Find where the given text appears and provide that cell's center as [x, y] coordinate. 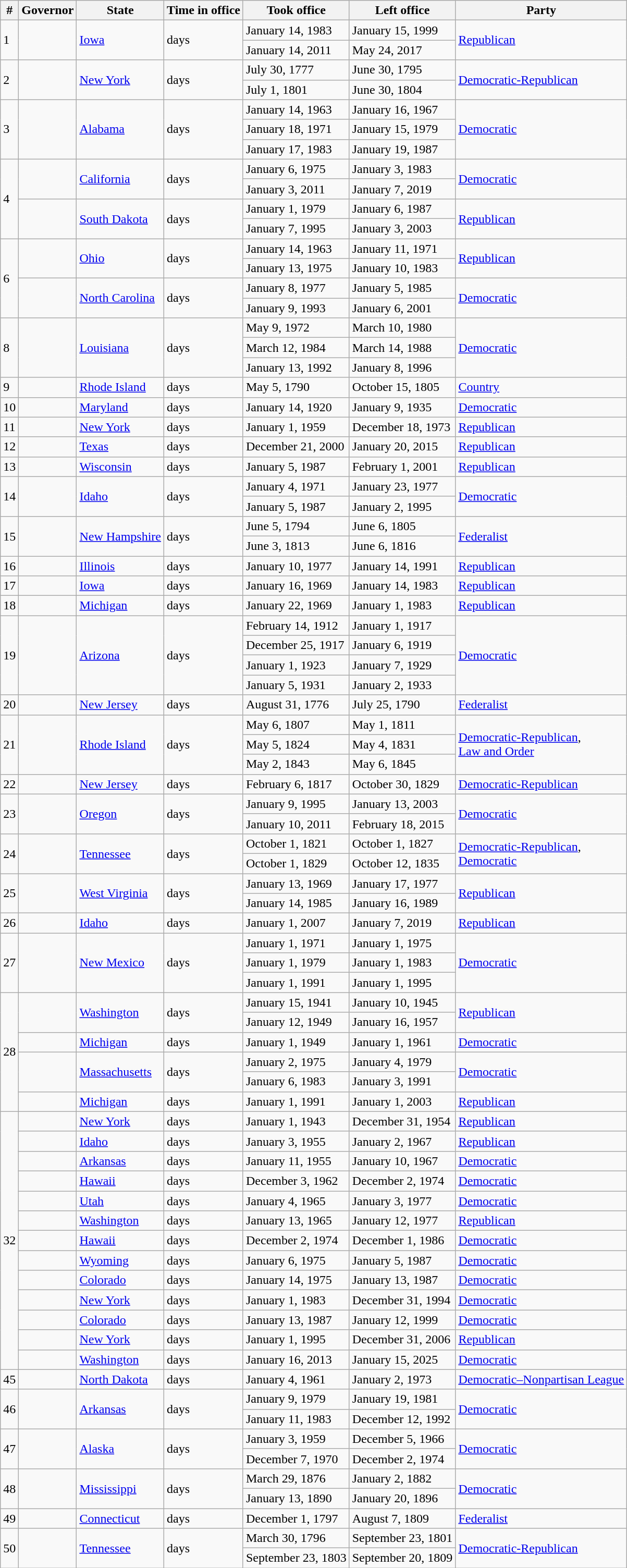
December 31, 2006 [402, 1340]
January 2, 1967 [402, 1141]
January 15, 1941 [296, 1002]
January 16, 1969 [296, 586]
14 [9, 496]
January 2, 1933 [402, 685]
January 9, 1935 [402, 407]
June 3, 1813 [296, 546]
January 16, 1967 [402, 109]
Alabama [120, 129]
January 1, 2007 [296, 923]
January 10, 1945 [402, 1002]
January 11, 1955 [296, 1161]
January 5, 1931 [296, 685]
June 5, 1794 [296, 526]
Left office [402, 10]
19 [9, 655]
January 13, 1975 [296, 268]
January 9, 1995 [296, 804]
September 23, 1803 [296, 1558]
March 10, 1980 [402, 328]
21 [9, 744]
January 7, 1929 [402, 665]
March 12, 1984 [296, 348]
11 [9, 427]
July 1, 1801 [296, 90]
July 30, 1777 [296, 70]
May 5, 1790 [296, 387]
23 [9, 814]
45 [9, 1379]
Ohio [120, 259]
January 14, 2011 [296, 50]
Maryland [120, 407]
January 18, 1971 [296, 129]
January 4, 1979 [402, 1062]
January 17, 1977 [402, 884]
June 30, 1795 [402, 70]
# [9, 10]
January 10, 1977 [296, 566]
16 [9, 566]
October 1, 1829 [296, 863]
February 18, 2015 [402, 824]
January 15, 1999 [402, 30]
January 10, 2011 [296, 824]
January 8, 1996 [402, 367]
September 20, 1809 [402, 1558]
32 [9, 1241]
Massachusetts [120, 1072]
15 [9, 536]
4 [9, 199]
January 10, 1967 [402, 1161]
Illinois [120, 566]
Wyoming [120, 1260]
State [120, 10]
North Carolina [120, 298]
May 6, 1845 [402, 764]
January 1, 1923 [296, 665]
January 16, 1989 [402, 903]
May 6, 1807 [296, 725]
January 6, 1919 [402, 645]
Took office [296, 10]
January 9, 1993 [296, 308]
17 [9, 586]
January 14, 1985 [296, 903]
Connecticut [120, 1518]
10 [9, 407]
25 [9, 893]
Alaska [120, 1449]
January 14, 1975 [296, 1280]
6 [9, 278]
Party [541, 10]
January 13, 2003 [402, 804]
13 [9, 467]
Louisiana [120, 348]
Wisconsin [120, 467]
May 4, 1831 [402, 744]
Democratic-Republican,Law and Order [541, 744]
January 11, 1983 [296, 1419]
January 15, 1979 [402, 129]
July 25, 1790 [402, 705]
January 1, 1959 [296, 427]
October 1, 1827 [402, 843]
8 [9, 348]
2 [9, 80]
December 21, 2000 [296, 447]
24 [9, 853]
January 16, 1957 [402, 1022]
Arizona [120, 655]
Texas [120, 447]
50 [9, 1548]
January 2, 1995 [402, 506]
28 [9, 1052]
January 1, 1917 [402, 626]
January 1, 1975 [402, 943]
Utah [120, 1200]
December 25, 1917 [296, 645]
December 3, 1962 [296, 1181]
South Dakota [120, 218]
January 6, 1987 [402, 209]
October 15, 1805 [402, 387]
January 8, 1977 [296, 288]
9 [9, 387]
46 [9, 1409]
March 29, 1876 [296, 1478]
December 31, 1954 [402, 1121]
December 18, 1973 [402, 427]
New Hampshire [120, 536]
August 7, 1809 [402, 1518]
Democratic-Republican,Democratic [541, 853]
North Dakota [120, 1379]
January 3, 1977 [402, 1200]
May 5, 1824 [296, 744]
January 3, 1959 [296, 1439]
January 3, 2003 [402, 228]
January 4, 1965 [296, 1200]
January 7, 1995 [296, 228]
January 15, 2025 [402, 1359]
January 17, 1983 [296, 149]
January 1, 2003 [402, 1101]
January 14, 1920 [296, 407]
December 1, 1797 [296, 1518]
May 1, 1811 [402, 725]
October 30, 1829 [402, 784]
January 20, 1896 [402, 1498]
22 [9, 784]
August 31, 1776 [296, 705]
49 [9, 1518]
California [120, 179]
18 [9, 606]
January 6, 1983 [296, 1082]
48 [9, 1488]
Time in office [204, 10]
January 4, 1971 [296, 486]
January 2, 1975 [296, 1062]
June 6, 1816 [402, 546]
January 13, 1965 [296, 1221]
December 5, 1966 [402, 1439]
June 6, 1805 [402, 526]
January 1, 1943 [296, 1121]
Mississippi [120, 1488]
December 1, 1986 [402, 1241]
January 20, 2015 [402, 447]
January 2, 1882 [402, 1478]
January 13, 1969 [296, 884]
January 3, 2011 [296, 189]
January 11, 1971 [402, 249]
May 24, 2017 [402, 50]
March 14, 1988 [402, 348]
January 12, 1949 [296, 1022]
January 6, 2001 [402, 308]
January 13, 1890 [296, 1498]
January 3, 1955 [296, 1141]
January 22, 1969 [296, 606]
1 [9, 40]
3 [9, 129]
December 7, 1970 [296, 1459]
January 4, 1961 [296, 1379]
February 14, 1912 [296, 626]
20 [9, 705]
January 12, 1977 [402, 1221]
June 30, 1804 [402, 90]
January 19, 1981 [402, 1399]
January 19, 1987 [402, 149]
March 30, 1796 [296, 1538]
January 9, 1979 [296, 1399]
September 23, 1801 [402, 1538]
January 2, 1973 [402, 1379]
January 12, 1999 [402, 1320]
West Virginia [120, 893]
February 1, 2001 [402, 467]
December 12, 1992 [402, 1419]
Country [541, 387]
Democratic–Nonpartisan League [541, 1379]
January 16, 2013 [296, 1359]
January 3, 1991 [402, 1082]
May 2, 1843 [296, 764]
January 10, 1983 [402, 268]
January 1, 1961 [402, 1042]
New Mexico [120, 963]
January 13, 1992 [296, 367]
January 1, 1949 [296, 1042]
May 9, 1972 [296, 328]
Governor [48, 10]
12 [9, 447]
January 23, 1977 [402, 486]
February 6, 1817 [296, 784]
October 1, 1821 [296, 843]
Oregon [120, 814]
December 31, 1994 [402, 1300]
January 1, 1971 [296, 943]
27 [9, 963]
January 14, 1991 [402, 566]
October 12, 1835 [402, 863]
January 5, 1985 [402, 288]
January 3, 1983 [402, 169]
47 [9, 1449]
26 [9, 923]
